Capture the cell that displays the provided text and extract its (x, y) central coordinate. 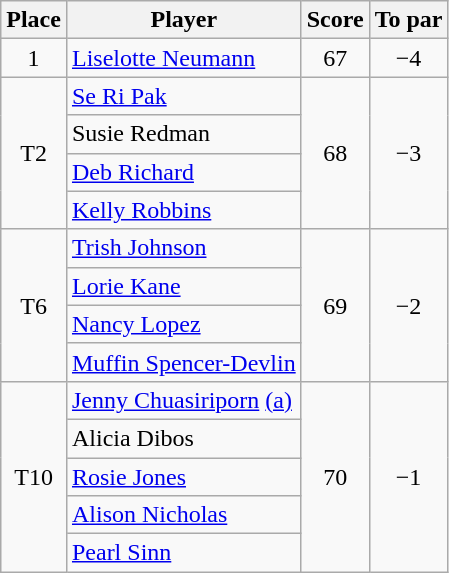
−1 (408, 476)
67 (335, 58)
68 (335, 153)
Score (335, 20)
−2 (408, 305)
Trish Johnson (184, 248)
T6 (34, 305)
Player (184, 20)
Lorie Kane (184, 286)
Muffin Spencer-Devlin (184, 362)
−3 (408, 153)
Susie Redman (184, 134)
Place (34, 20)
Deb Richard (184, 172)
−4 (408, 58)
Rosie Jones (184, 477)
To par (408, 20)
Jenny Chuasiriporn (a) (184, 400)
Pearl Sinn (184, 553)
69 (335, 305)
Nancy Lopez (184, 324)
Liselotte Neumann (184, 58)
70 (335, 476)
T10 (34, 476)
1 (34, 58)
T2 (34, 153)
Alison Nicholas (184, 515)
Se Ri Pak (184, 96)
Kelly Robbins (184, 210)
Alicia Dibos (184, 438)
